Search for the cell housing the specified text and yield its (X, Y) center coordinate. 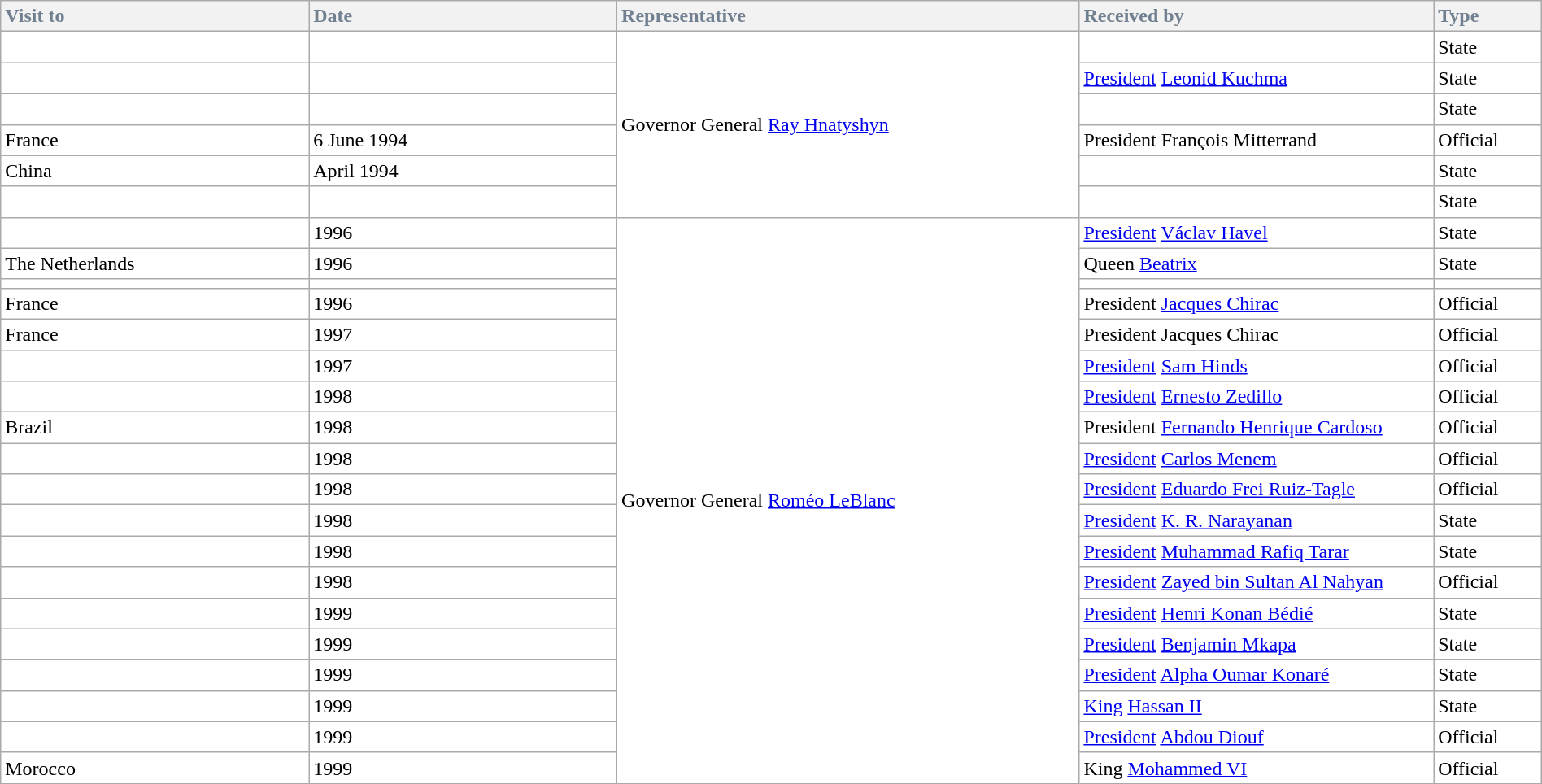
President Leonid Kuchma (1257, 78)
President François Mitterrand (1257, 140)
President K. R. Narayanan (1257, 520)
President Muhammad Rafiq Tarar (1257, 551)
President Fernando Henrique Cardoso (1257, 428)
President Benjamin Mkapa (1257, 644)
China (155, 171)
King Hassan II (1257, 706)
April 1994 (464, 171)
President Carlos Menem (1257, 459)
President Abdou Diouf (1257, 737)
President Zayed bin Sultan Al Nahyan (1257, 582)
Governor General Roméo LeBlanc (848, 500)
Governor General Ray Hnatyshyn (848, 124)
Visit to (155, 16)
Brazil (155, 428)
Date (464, 16)
Morocco (155, 768)
Representative (848, 16)
President Eduardo Frei Ruiz-Tagle (1257, 490)
President Václav Havel (1257, 233)
President Sam Hinds (1257, 365)
6 June 1994 (464, 140)
President Henri Konan Bédié (1257, 613)
Type (1488, 16)
President Alpha Oumar Konaré (1257, 675)
King Mohammed VI (1257, 768)
President Ernesto Zedillo (1257, 397)
Received by (1257, 16)
The Netherlands (155, 264)
Queen Beatrix (1257, 264)
